Identify which cell holds the provided text, then report its (X, Y) central coordinate. 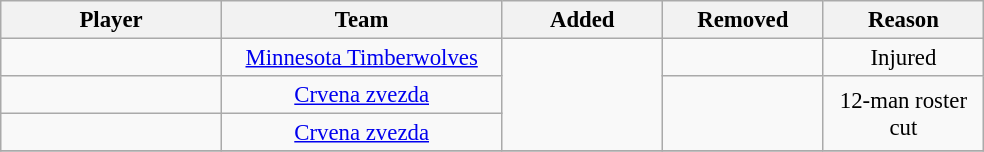
Removed (744, 20)
Minnesota Timberwolves (362, 58)
Added (582, 20)
12-man roster cut (904, 114)
Injured (904, 58)
Reason (904, 20)
Team (362, 20)
Player (112, 20)
